Pinpoint the cell where the given text exists, returning its [X, Y] midpoint coordinate. 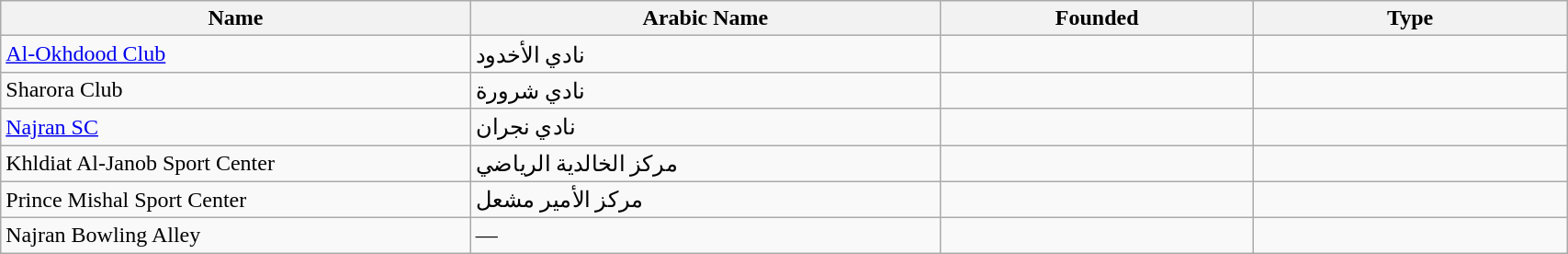
Al-Okhdood Club [235, 54]
نادي شرورة [705, 90]
نادي نجران [705, 127]
مركز الخالدية الرياضي [705, 164]
Type [1411, 18]
Khldiat Al-Janob Sport Center [235, 164]
Founded [1097, 18]
Sharora Club [235, 90]
Name [235, 18]
— [705, 236]
نادي الأخدود [705, 54]
Arabic Name [705, 18]
مركز الأمير مشعل [705, 200]
Najran SC [235, 127]
Prince Mishal Sport Center [235, 200]
Najran Bowling Alley [235, 236]
